Capture the cell that displays the provided text and extract its [X, Y] central coordinate. 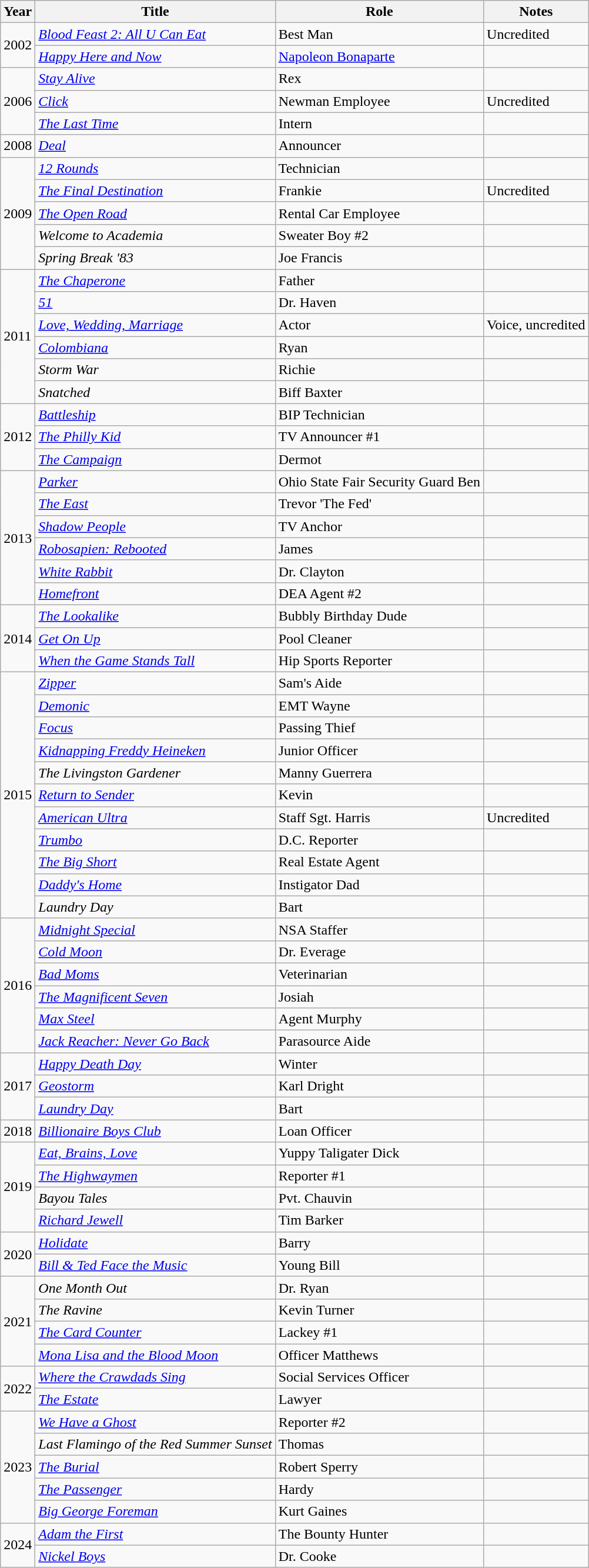
Holidate [155, 1243]
Father [379, 281]
Focus [155, 728]
Ohio State Fair Security Guard Ben [379, 482]
Richard Jewell [155, 1220]
Intern [379, 124]
Storm War [155, 370]
The Burial [155, 1467]
Dr. Clayton [379, 571]
Big George Foreman [155, 1512]
One Month Out [155, 1287]
White Rabbit [155, 571]
Spring Break '83 [155, 258]
Happy Here and Now [155, 56]
Parker [155, 482]
The East [155, 504]
Demonic [155, 706]
2022 [18, 1389]
Trumbo [155, 840]
Dermot [379, 459]
Notes [536, 12]
Richie [379, 370]
American Ultra [155, 818]
Colombiana [155, 348]
2014 [18, 638]
Daddy's Home [155, 885]
Real Estate Agent [379, 862]
Frankie [379, 191]
Biff Baxter [379, 392]
Happy Death Day [155, 1064]
Last Flamingo of the Red Summer Sunset [155, 1444]
Battleship [155, 415]
The Ravine [155, 1310]
Passing Thief [379, 728]
Mona Lisa and the Blood Moon [155, 1355]
Sweater Boy #2 [379, 235]
Josiah [379, 997]
Dr. Everage [379, 952]
12 Rounds [155, 168]
Hip Sports Reporter [379, 661]
Get On Up [155, 638]
The Passenger [155, 1489]
D.C. Reporter [379, 840]
Agent Murphy [379, 1019]
Role [379, 12]
The Bounty Hunter [379, 1534]
Instigator Dad [379, 885]
The Magnificent Seven [155, 997]
Bad Moms [155, 974]
Technician [379, 168]
Parasource Aide [379, 1042]
Loan Officer [379, 1131]
Stay Alive [155, 79]
2016 [18, 985]
The Livingston Gardener [155, 773]
2018 [18, 1131]
Adam the First [155, 1534]
Announcer [379, 146]
The Card Counter [155, 1332]
We Have a Ghost [155, 1422]
The Highwaymen [155, 1176]
Ryan [379, 348]
51 [155, 303]
Dr. Ryan [379, 1287]
Cold Moon [155, 952]
Welcome to Academia [155, 235]
The Philly Kid [155, 437]
Thomas [379, 1444]
Newman Employee [379, 101]
Barry [379, 1243]
Joe Francis [379, 258]
2006 [18, 101]
Bayou Tales [155, 1198]
Homefront [155, 593]
The Final Destination [155, 191]
Reporter #2 [379, 1422]
Where the Crawdads Sing [155, 1377]
2012 [18, 437]
Pool Cleaner [379, 638]
Officer Matthews [379, 1355]
2008 [18, 146]
Midnight Special [155, 929]
Nickel Boys [155, 1556]
Staff Sgt. Harris [379, 818]
Yuppy Taligater Dick [379, 1153]
2002 [18, 45]
Bill & Ted Face the Music [155, 1265]
Max Steel [155, 1019]
Rental Car Employee [379, 213]
The Last Time [155, 124]
Reporter #1 [379, 1176]
Pvt. Chauvin [379, 1198]
When the Game Stands Tall [155, 661]
2011 [18, 336]
2023 [18, 1467]
Best Man [379, 34]
Sam's Aide [379, 683]
Eat, Brains, Love [155, 1153]
BIP Technician [379, 415]
2019 [18, 1187]
Lackey #1 [379, 1332]
Karl Dright [379, 1086]
2015 [18, 795]
The Campaign [155, 459]
Junior Officer [379, 750]
2024 [18, 1545]
Robert Sperry [379, 1467]
The Estate [155, 1400]
Kevin Turner [379, 1310]
Voice, uncredited [536, 325]
Jack Reacher: Never Go Back [155, 1042]
The Big Short [155, 862]
Actor [379, 325]
Robosapien: Rebooted [155, 549]
Social Services Officer [379, 1377]
Blood Feast 2: All U Can Eat [155, 34]
The Chaperone [155, 281]
Return to Sender [155, 795]
Rex [379, 79]
The Lookalike [155, 616]
Dr. Haven [379, 303]
2017 [18, 1086]
James [379, 549]
Kidnapping Freddy Heineken [155, 750]
Geostorm [155, 1086]
2020 [18, 1254]
2021 [18, 1321]
Trevor 'The Fed' [379, 504]
Napoleon Bonaparte [379, 56]
Zipper [155, 683]
Hardy [379, 1489]
2009 [18, 213]
Veterinarian [379, 974]
2013 [18, 538]
Young Bill [379, 1265]
Love, Wedding, Marriage [155, 325]
Click [155, 101]
Winter [379, 1064]
Lawyer [379, 1400]
Manny Guerrera [379, 773]
Bubbly Birthday Dude [379, 616]
Billionaire Boys Club [155, 1131]
Snatched [155, 392]
Year [18, 12]
Kurt Gaines [379, 1512]
EMT Wayne [379, 706]
Kevin [379, 795]
Dr. Cooke [379, 1556]
DEA Agent #2 [379, 593]
Shadow People [155, 526]
TV Anchor [379, 526]
Tim Barker [379, 1220]
The Open Road [155, 213]
Title [155, 12]
TV Announcer #1 [379, 437]
Deal [155, 146]
NSA Staffer [379, 929]
